For the text-containing cell, return its midpoint in (X, Y) coordinate format. 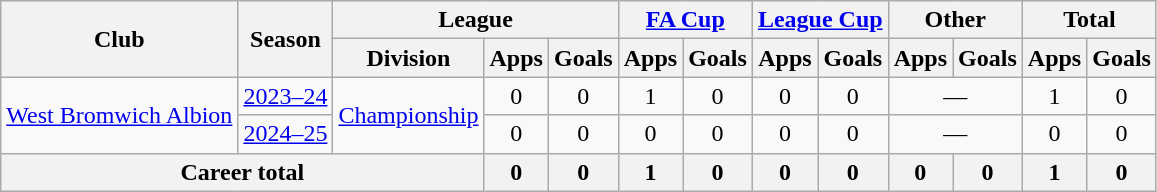
West Bromwich Albion (120, 115)
Other (955, 20)
FA Cup (685, 20)
Division (408, 58)
2024–25 (286, 134)
Career total (242, 172)
Total (1089, 20)
Club (120, 39)
2023–24 (286, 96)
League Cup (820, 20)
Season (286, 39)
League (476, 20)
Championship (408, 115)
